Locate the cell with the specified text and output its [x, y] center coordinate. 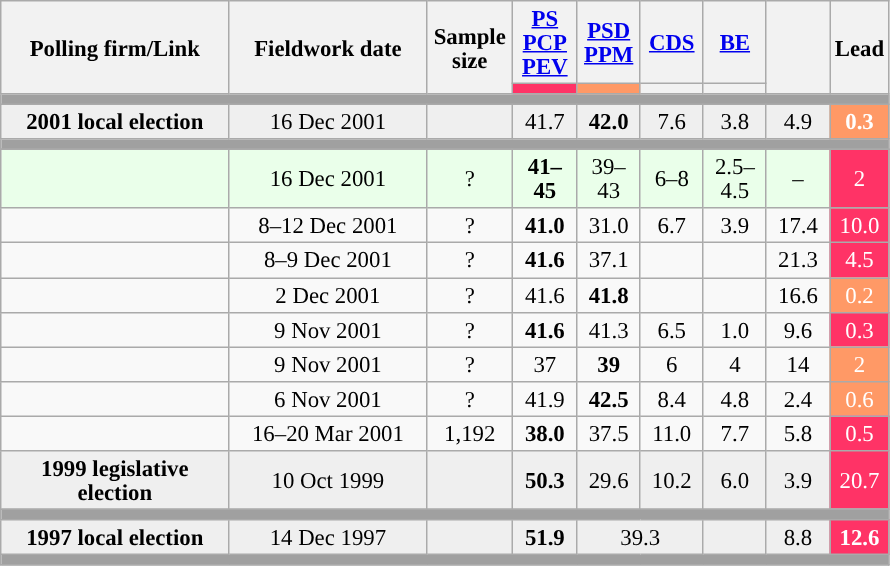
10.0 [860, 226]
3.8 [734, 122]
1997 local election [115, 538]
6.7 [672, 226]
50.3 [546, 480]
39.3 [640, 538]
41.0 [546, 226]
2001 local election [115, 122]
8.4 [672, 398]
1.0 [734, 330]
CDS [672, 42]
– [798, 180]
6–8 [672, 180]
4 [734, 364]
7.7 [734, 434]
6.5 [672, 330]
2.4 [798, 398]
41.7 [546, 122]
42.0 [608, 122]
6 [672, 364]
6.0 [734, 480]
4.9 [798, 122]
39 [608, 364]
1999 legislative election [115, 480]
38.0 [546, 434]
10.2 [672, 480]
2 Dec 2001 [328, 296]
39–43 [608, 180]
10 Oct 1999 [328, 480]
1,192 [470, 434]
Polling firm/Link [115, 48]
Sample size [470, 48]
37 [546, 364]
41.8 [608, 296]
16–20 Mar 2001 [328, 434]
8–12 Dec 2001 [328, 226]
17.4 [798, 226]
7.6 [672, 122]
Lead [860, 48]
16.6 [798, 296]
21.3 [798, 260]
31.0 [608, 226]
41.9 [546, 398]
4.8 [734, 398]
42.5 [608, 398]
11.0 [672, 434]
14 Dec 1997 [328, 538]
PSPCPPEV [546, 42]
2.5–4.5 [734, 180]
12.6 [860, 538]
PSDPPM [608, 42]
5.8 [798, 434]
20.7 [860, 480]
6 Nov 2001 [328, 398]
9.6 [798, 330]
37.1 [608, 260]
29.6 [608, 480]
BE [734, 42]
0.2 [860, 296]
51.9 [546, 538]
14 [798, 364]
4.5 [860, 260]
37.5 [608, 434]
0.6 [860, 398]
8–9 Dec 2001 [328, 260]
8.8 [798, 538]
Fieldwork date [328, 48]
41–45 [546, 180]
41.3 [608, 330]
0.5 [860, 434]
